Return the [X, Y] coordinate for the center point of the cell that contains the specified text.  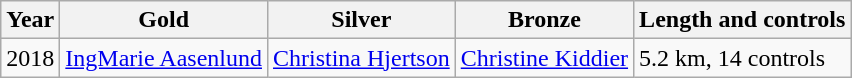
Gold [164, 20]
5.2 km, 14 controls [742, 58]
Christina Hjertson [361, 58]
IngMarie Aasenlund [164, 58]
2018 [30, 58]
Bronze [544, 20]
Silver [361, 20]
Year [30, 20]
Christine Kiddier [544, 58]
Length and controls [742, 20]
